Find where the given text appears and provide that cell's center as [X, Y] coordinate. 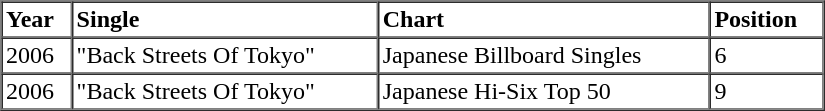
6 [767, 56]
Chart [544, 20]
Japanese Hi-Six Top 50 [544, 92]
9 [767, 92]
Position [767, 20]
Japanese Billboard Singles [544, 56]
Year [38, 20]
Single [225, 20]
